Find where the given text appears and provide that cell's center as (x, y) coordinate. 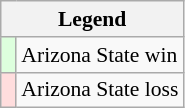
Arizona State win (100, 55)
Arizona State loss (100, 90)
Legend (92, 19)
